Scan for the cell matching the given text and deliver its [X, Y] coordinate at center. 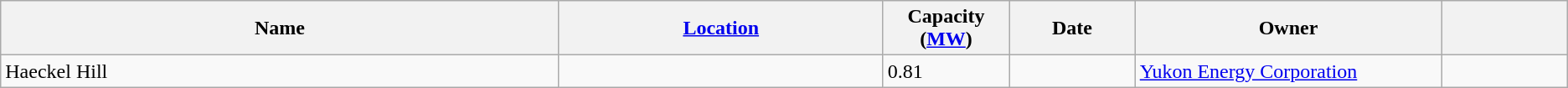
Location [720, 28]
Yukon Energy Corporation [1288, 71]
Capacity (MW) [946, 28]
Name [280, 28]
Date [1072, 28]
Owner [1288, 28]
Haeckel Hill [280, 71]
0.81 [946, 71]
